Output the [X, Y] coordinate of the center of the cell containing the given text.  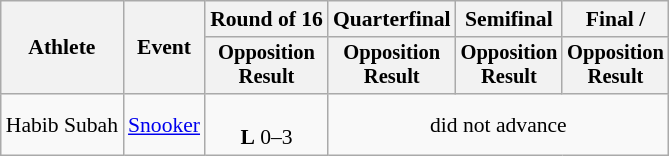
Snooker [164, 124]
L 0–3 [266, 124]
Habib Subah [62, 124]
Round of 16 [266, 19]
Final / [616, 19]
Event [164, 48]
Athlete [62, 48]
did not advance [498, 124]
Semifinal [510, 19]
Quarterfinal [392, 19]
